Detect which cell encompasses the target text, then output its [x, y] center coordinate. 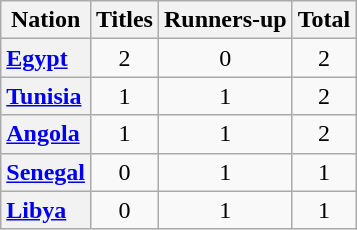
Senegal [46, 172]
Tunisia [46, 96]
Angola [46, 134]
Egypt [46, 58]
Total [324, 20]
Libya [46, 210]
Titles [124, 20]
Nation [46, 20]
Runners-up [225, 20]
